From the cell containing the given text, extract its center point as [x, y] coordinate. 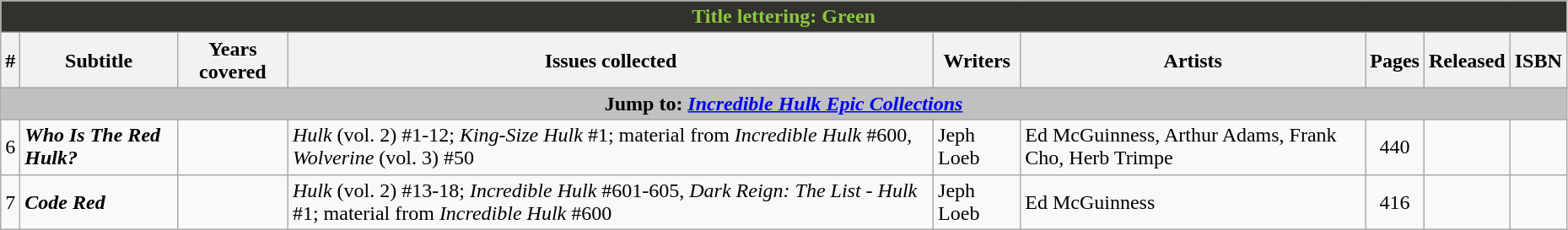
Issues collected [611, 61]
Jump to: Incredible Hulk Epic Collections [784, 104]
Ed McGuinness, Arthur Adams, Frank Cho, Herb Trimpe [1193, 147]
Years covered [233, 61]
6 [10, 147]
Hulk (vol. 2) #1-12; King-Size Hulk #1; material from Incredible Hulk #600, Wolverine (vol. 3) #50 [611, 147]
Code Red [100, 202]
Hulk (vol. 2) #13-18; Incredible Hulk #601-605, Dark Reign: The List - Hulk #1; material from Incredible Hulk #600 [611, 202]
# [10, 61]
ISBN [1538, 61]
Title lettering: Green [784, 17]
Ed McGuinness [1193, 202]
Subtitle [100, 61]
Pages [1395, 61]
416 [1395, 202]
Released [1467, 61]
Who Is The Red Hulk? [100, 147]
Artists [1193, 61]
7 [10, 202]
Writers [977, 61]
440 [1395, 147]
